Output the (x, y) coordinate of the center of the cell containing the given text.  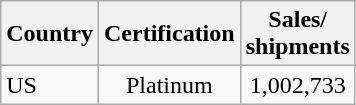
Sales/shipments (298, 34)
Platinum (169, 85)
Certification (169, 34)
1,002,733 (298, 85)
US (50, 85)
Country (50, 34)
